Return (x, y) of the center of cell containing provided text 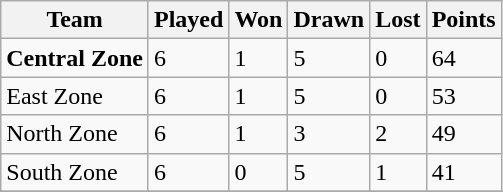
Drawn (329, 20)
41 (464, 172)
3 (329, 134)
Team (75, 20)
East Zone (75, 96)
64 (464, 58)
53 (464, 96)
Won (258, 20)
Central Zone (75, 58)
Lost (398, 20)
North Zone (75, 134)
South Zone (75, 172)
Played (188, 20)
2 (398, 134)
Points (464, 20)
49 (464, 134)
